Output the [x, y] coordinate of the center of the cell containing the given text.  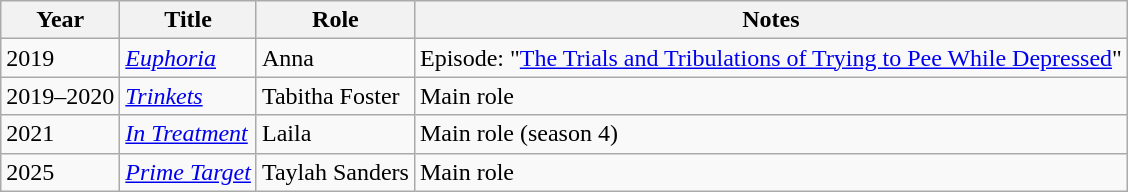
Anna [335, 58]
Notes [770, 20]
2019 [60, 58]
Tabitha Foster [335, 96]
Year [60, 20]
Prime Target [188, 172]
2019–2020 [60, 96]
Episode: "The Trials and Tribulations of Trying to Pee While Depressed" [770, 58]
Title [188, 20]
Euphoria [188, 58]
Laila [335, 134]
Main role (season 4) [770, 134]
2025 [60, 172]
In Treatment [188, 134]
Trinkets [188, 96]
Role [335, 20]
Taylah Sanders [335, 172]
2021 [60, 134]
